Pinpoint the cell where the given text exists, returning its (X, Y) midpoint coordinate. 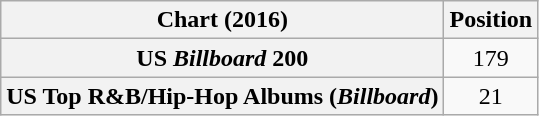
US Billboard 200 (222, 58)
Position (491, 20)
Chart (2016) (222, 20)
21 (491, 96)
US Top R&B/Hip-Hop Albums (Billboard) (222, 96)
179 (491, 58)
